Return the (X, Y) coordinate for the center point of the cell that contains the specified text.  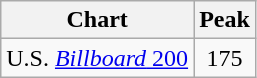
Chart (98, 20)
Peak (225, 20)
U.S. Billboard 200 (98, 58)
175 (225, 58)
